Locate the cell with the specified text and output its [x, y] center coordinate. 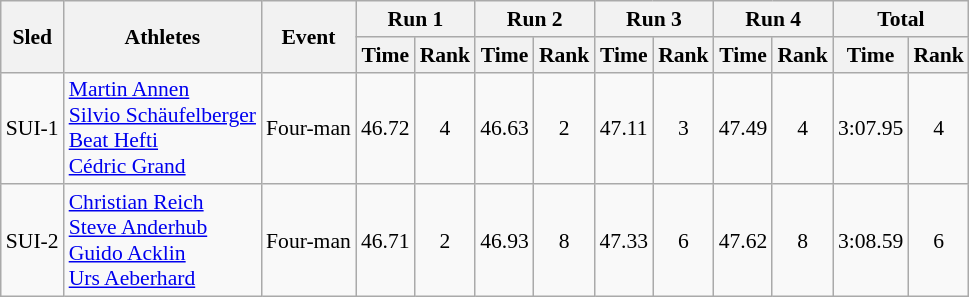
47.11 [624, 128]
46.63 [504, 128]
Christian ReichSteve AnderhubGuido AcklinUrs Aeberhard [162, 241]
Run 2 [534, 19]
46.71 [386, 241]
Martin AnnenSilvio SchäufelbergerBeat HeftiCédric Grand [162, 128]
46.72 [386, 128]
47.33 [624, 241]
Sled [32, 36]
46.93 [504, 241]
SUI-1 [32, 128]
SUI-2 [32, 241]
Run 1 [416, 19]
Event [308, 36]
47.49 [744, 128]
3 [684, 128]
Athletes [162, 36]
Total [901, 19]
3:07.95 [870, 128]
Run 4 [774, 19]
47.62 [744, 241]
Run 3 [654, 19]
3:08.59 [870, 241]
